Pinpoint the cell where the given text exists, returning its (X, Y) midpoint coordinate. 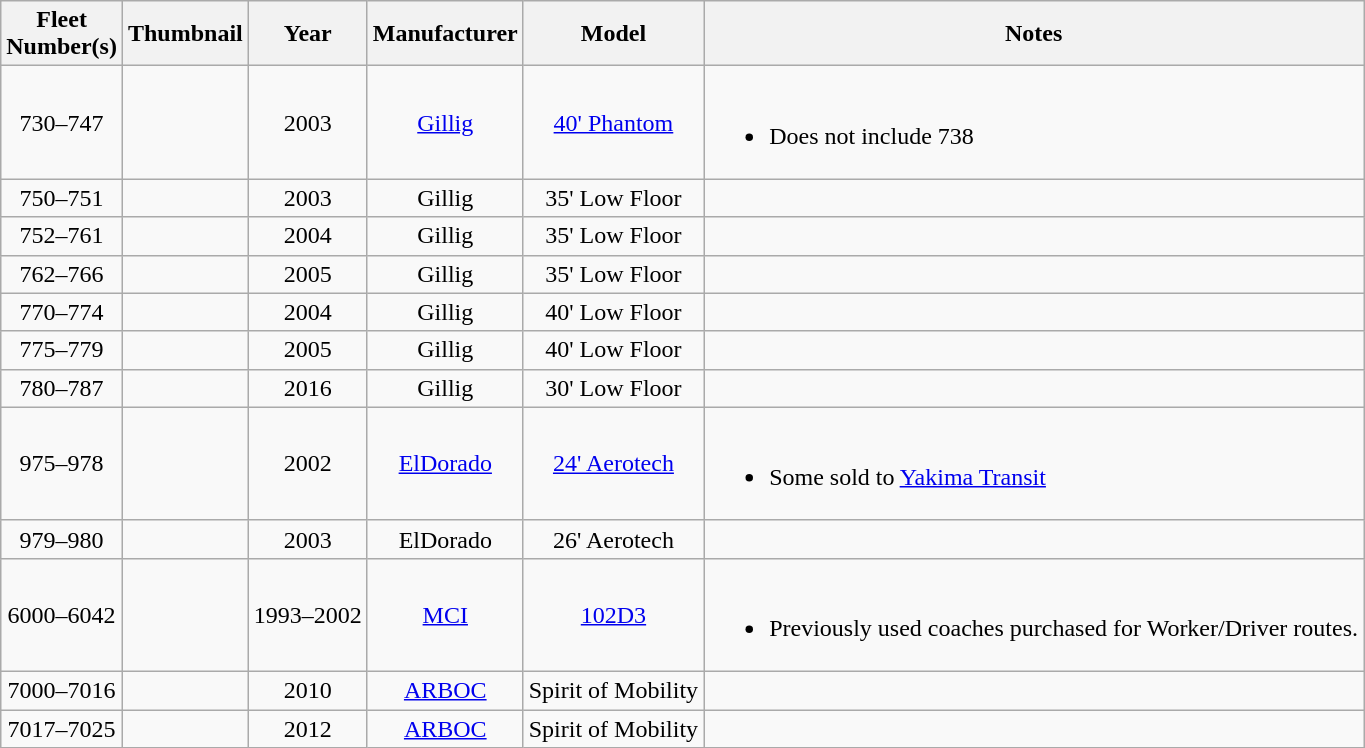
752–761 (62, 236)
Some sold to Yakima Transit (1034, 464)
2012 (308, 729)
Manufacturer (445, 34)
Previously used coaches purchased for Worker/Driver routes. (1034, 614)
MCI (445, 614)
Thumbnail (185, 34)
Model (613, 34)
2010 (308, 690)
6000–6042 (62, 614)
FleetNumber(s) (62, 34)
7000–7016 (62, 690)
24' Aerotech (613, 464)
26' Aerotech (613, 539)
775–779 (62, 350)
Does not include 738 (1034, 122)
30' Low Floor (613, 388)
40' Phantom (613, 122)
762–766 (62, 274)
979–980 (62, 539)
2016 (308, 388)
102D3 (613, 614)
750–751 (62, 198)
770–774 (62, 312)
2002 (308, 464)
780–787 (62, 388)
Notes (1034, 34)
730–747 (62, 122)
Year (308, 34)
7017–7025 (62, 729)
975–978 (62, 464)
1993–2002 (308, 614)
